Detect which cell encompasses the target text, then output its [X, Y] center coordinate. 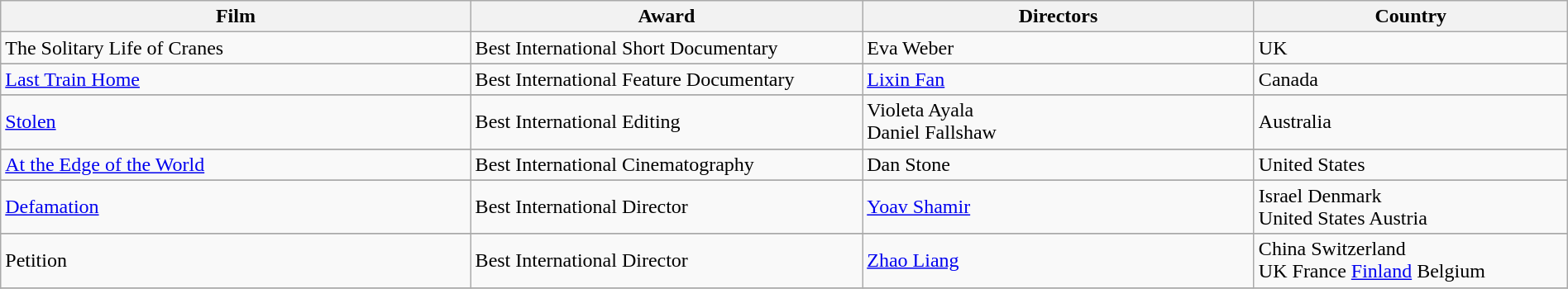
Violeta AyalaDaniel Fallshaw [1059, 122]
UK [1411, 48]
Best International Short Documentary [667, 48]
Dan Stone [1059, 164]
Best International Feature Documentary [667, 79]
Canada [1411, 79]
Best International Editing [667, 122]
Country [1411, 17]
United States [1411, 164]
Yoav Shamir [1059, 206]
Petition [236, 261]
Zhao Liang [1059, 261]
Israel Denmark United States Austria [1411, 206]
Australia [1411, 122]
Film [236, 17]
Best International Cinematography [667, 164]
Lixin Fan [1059, 79]
The Solitary Life of Cranes [236, 48]
At the Edge of the World [236, 164]
Stolen [236, 122]
Defamation [236, 206]
Last Train Home [236, 79]
China Switzerland UK France Finland Belgium [1411, 261]
Directors [1059, 17]
Award [667, 17]
Eva Weber [1059, 48]
